Extract the (x, y) coordinate from the center of the cell holding the provided text.  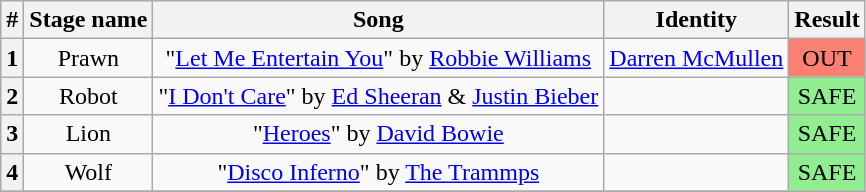
2 (12, 96)
Prawn (88, 58)
Lion (88, 134)
Darren McMullen (696, 58)
"I Don't Care" by Ed Sheeran & Justin Bieber (378, 96)
# (12, 20)
3 (12, 134)
"Let Me Entertain You" by Robbie Williams (378, 58)
Identity (696, 20)
Stage name (88, 20)
4 (12, 172)
OUT (827, 58)
Robot (88, 96)
Song (378, 20)
Wolf (88, 172)
Result (827, 20)
"Disco Inferno" by The Trammps (378, 172)
"Heroes" by David Bowie (378, 134)
1 (12, 58)
